Scan for the cell matching the given text and deliver its [X, Y] coordinate at center. 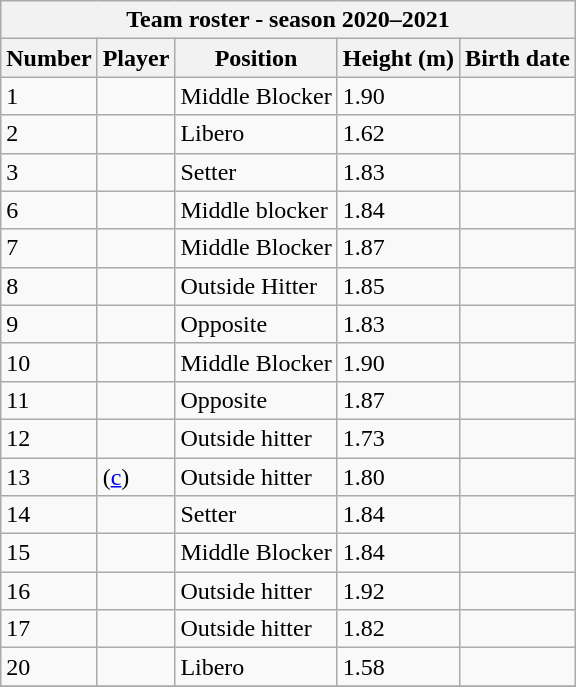
1.85 [398, 286]
Birth date [518, 58]
2 [49, 134]
1.82 [398, 629]
1.92 [398, 591]
Player [136, 58]
1.80 [398, 477]
3 [49, 172]
14 [49, 515]
7 [49, 248]
11 [49, 400]
12 [49, 438]
1.62 [398, 134]
Position [256, 58]
13 [49, 477]
10 [49, 362]
9 [49, 324]
15 [49, 553]
Middle blocker [256, 210]
16 [49, 591]
(c) [136, 477]
Outside Hitter [256, 286]
8 [49, 286]
1.58 [398, 667]
1.73 [398, 438]
Team roster - season 2020–2021 [288, 20]
17 [49, 629]
20 [49, 667]
6 [49, 210]
1 [49, 96]
Height (m) [398, 58]
Number [49, 58]
